From the cell containing the given text, extract its center point as (x, y) coordinate. 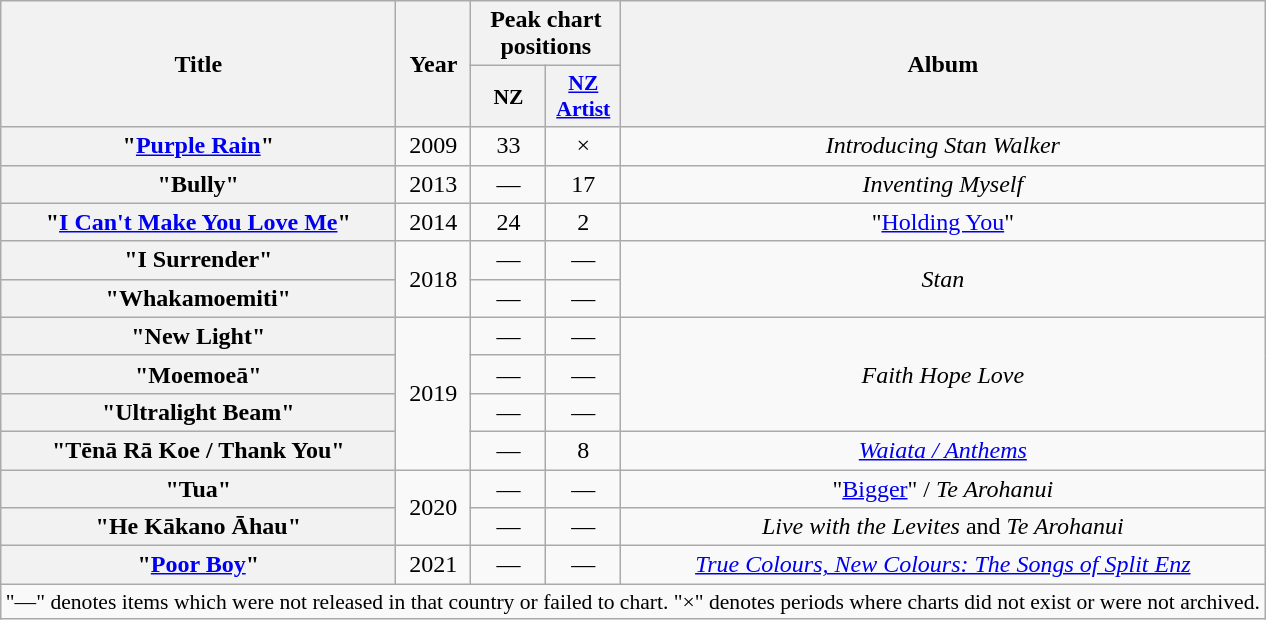
"Whakamoemiti" (198, 298)
Stan (943, 279)
"I Can't Make You Love Me" (198, 222)
"He Kākano Āhau" (198, 527)
× (584, 146)
"Tua" (198, 489)
33 (508, 146)
2019 (434, 393)
"Purple Rain" (198, 146)
NZArtist (584, 96)
2020 (434, 508)
Album (943, 64)
NZ (508, 96)
Faith Hope Love (943, 374)
2018 (434, 279)
"Holding You" (943, 222)
Peak chart positions (546, 34)
"Tēnā Rā Koe / Thank You" (198, 450)
"I Surrender" (198, 260)
8 (584, 450)
"Ultralight Beam" (198, 412)
"Moemoeā" (198, 374)
Introducing Stan Walker (943, 146)
"Poor Boy" (198, 565)
"Bully" (198, 184)
Year (434, 64)
17 (584, 184)
24 (508, 222)
2021 (434, 565)
2013 (434, 184)
"Bigger" / Te Arohanui (943, 489)
2 (584, 222)
Inventing Myself (943, 184)
True Colours, New Colours: The Songs of Split Enz (943, 565)
Title (198, 64)
2014 (434, 222)
Waiata / Anthems (943, 450)
2009 (434, 146)
"—" denotes items which were not released in that country or failed to chart. "×" denotes periods where charts did not exist or were not archived. (633, 602)
"New Light" (198, 336)
Live with the Levites and Te Arohanui (943, 527)
